Search for the cell housing the specified text and yield its [X, Y] center coordinate. 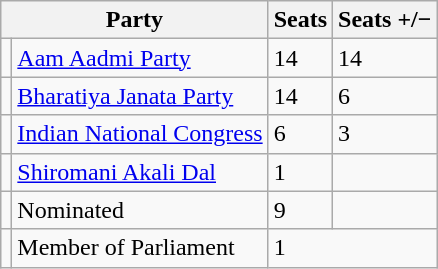
Nominated [140, 210]
Bharatiya Janata Party [140, 96]
Seats +/− [385, 20]
9 [300, 210]
Seats [300, 20]
Member of Parliament [140, 248]
Shiromani Akali Dal [140, 172]
3 [385, 134]
Party [134, 20]
Indian National Congress [140, 134]
Aam Aadmi Party [140, 58]
